Return the (x, y) coordinate for the center point of the cell that contains the specified text.  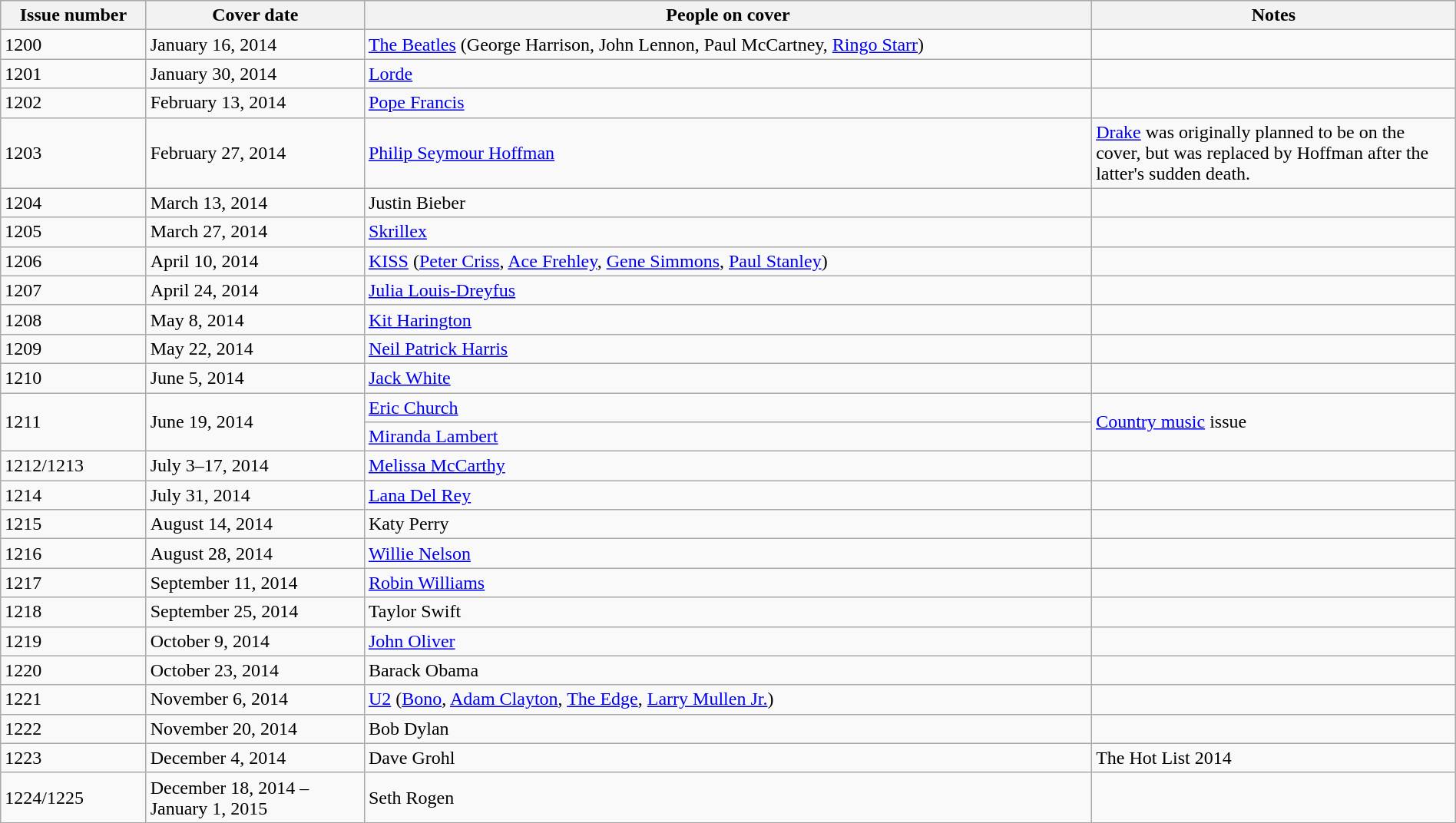
1203 (74, 153)
Melissa McCarthy (728, 466)
February 27, 2014 (255, 153)
July 3–17, 2014 (255, 466)
Pope Francis (728, 103)
The Hot List 2014 (1274, 758)
Willie Nelson (728, 554)
October 9, 2014 (255, 641)
Skrillex (728, 232)
1218 (74, 612)
1201 (74, 74)
1223 (74, 758)
December 4, 2014 (255, 758)
March 27, 2014 (255, 232)
1219 (74, 641)
KISS (Peter Criss, Ace Frehley, Gene Simmons, Paul Stanley) (728, 261)
August 14, 2014 (255, 524)
Cover date (255, 15)
1216 (74, 554)
1215 (74, 524)
1200 (74, 45)
1221 (74, 699)
Notes (1274, 15)
April 24, 2014 (255, 290)
1205 (74, 232)
May 22, 2014 (255, 349)
Justin Bieber (728, 203)
Issue number (74, 15)
1207 (74, 290)
Philip Seymour Hoffman (728, 153)
Bob Dylan (728, 729)
May 8, 2014 (255, 319)
November 6, 2014 (255, 699)
Dave Grohl (728, 758)
1202 (74, 103)
1212/1213 (74, 466)
September 11, 2014 (255, 583)
The Beatles (George Harrison, John Lennon, Paul McCartney, Ringo Starr) (728, 45)
Miranda Lambert (728, 437)
1217 (74, 583)
1224/1225 (74, 797)
June 5, 2014 (255, 378)
Lorde (728, 74)
John Oliver (728, 641)
Lana Del Rey (728, 495)
July 31, 2014 (255, 495)
1211 (74, 422)
1222 (74, 729)
1204 (74, 203)
Taylor Swift (728, 612)
U2 (Bono, Adam Clayton, The Edge, Larry Mullen Jr.) (728, 699)
1214 (74, 495)
Country music issue (1274, 422)
Robin Williams (728, 583)
Katy Perry (728, 524)
Kit Harington (728, 319)
Eric Church (728, 408)
April 10, 2014 (255, 261)
Seth Rogen (728, 797)
1220 (74, 670)
November 20, 2014 (255, 729)
September 25, 2014 (255, 612)
Julia Louis-Dreyfus (728, 290)
1209 (74, 349)
People on cover (728, 15)
January 16, 2014 (255, 45)
Barack Obama (728, 670)
August 28, 2014 (255, 554)
October 23, 2014 (255, 670)
December 18, 2014 – January 1, 2015 (255, 797)
1206 (74, 261)
January 30, 2014 (255, 74)
Neil Patrick Harris (728, 349)
March 13, 2014 (255, 203)
Jack White (728, 378)
1208 (74, 319)
February 13, 2014 (255, 103)
June 19, 2014 (255, 422)
1210 (74, 378)
Drake was originally planned to be on the cover, but was replaced by Hoffman after the latter's sudden death. (1274, 153)
